Scan for the cell matching the given text and deliver its [x, y] coordinate at center. 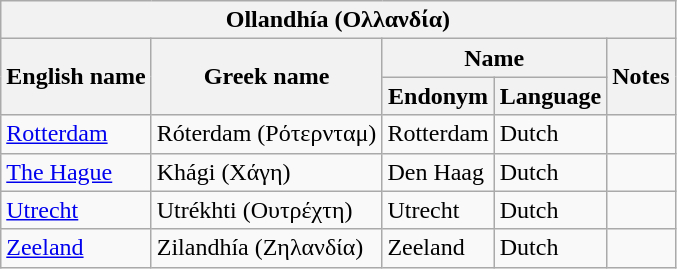
English name [76, 77]
Khági (Χάγη) [266, 172]
The Hague [76, 172]
Zilandhía (Ζηλανδία) [266, 248]
Greek name [266, 77]
Endonym [438, 96]
Name [494, 58]
Den Haag [438, 172]
Language [550, 96]
Notes [641, 77]
Ollandhía (Ολλανδία) [338, 20]
Róterdam (Ρότερνταμ) [266, 134]
Utrékhti (Ουτρέχτη) [266, 210]
